Extract the [x, y] coordinate from the center of the cell holding the provided text.  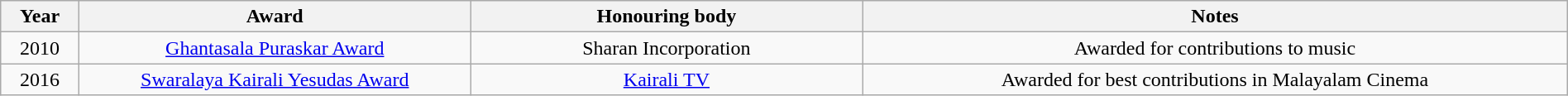
Swaralaya Kairali Yesudas Award [275, 79]
Kairali TV [667, 79]
Awarded for contributions to music [1216, 48]
Year [40, 17]
Ghantasala Puraskar Award [275, 48]
Notes [1216, 17]
Honouring body [667, 17]
2016 [40, 79]
Award [275, 17]
Awarded for best contributions in Malayalam Cinema [1216, 79]
2010 [40, 48]
Sharan Incorporation [667, 48]
